Search for the cell housing the specified text and yield its (x, y) center coordinate. 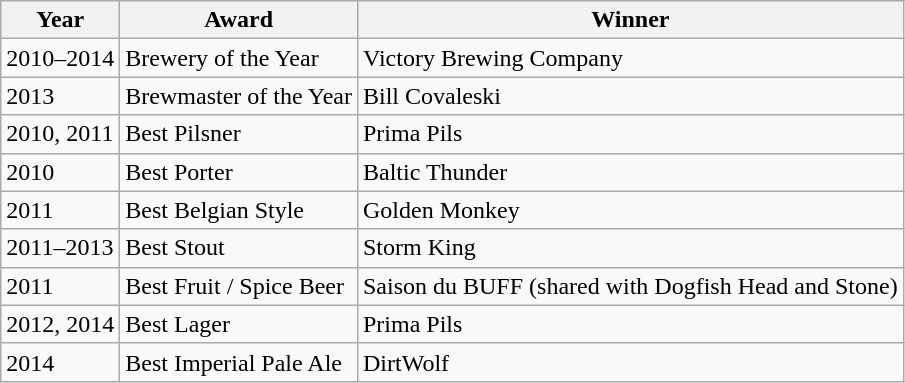
Best Belgian Style (239, 210)
2010–2014 (60, 58)
Year (60, 20)
2011–2013 (60, 248)
Golden Monkey (630, 210)
Best Lager (239, 324)
Best Pilsner (239, 134)
Best Stout (239, 248)
Brewmaster of the Year (239, 96)
Baltic Thunder (630, 172)
2012, 2014 (60, 324)
Best Fruit / Spice Beer (239, 286)
Bill Covaleski (630, 96)
Best Porter (239, 172)
Brewery of the Year (239, 58)
Saison du BUFF (shared with Dogfish Head and Stone) (630, 286)
Best Imperial Pale Ale (239, 362)
2010 (60, 172)
Storm King (630, 248)
2014 (60, 362)
Victory Brewing Company (630, 58)
2010, 2011 (60, 134)
DirtWolf (630, 362)
Award (239, 20)
Winner (630, 20)
2013 (60, 96)
